Detect which cell encompasses the target text, then output its [x, y] center coordinate. 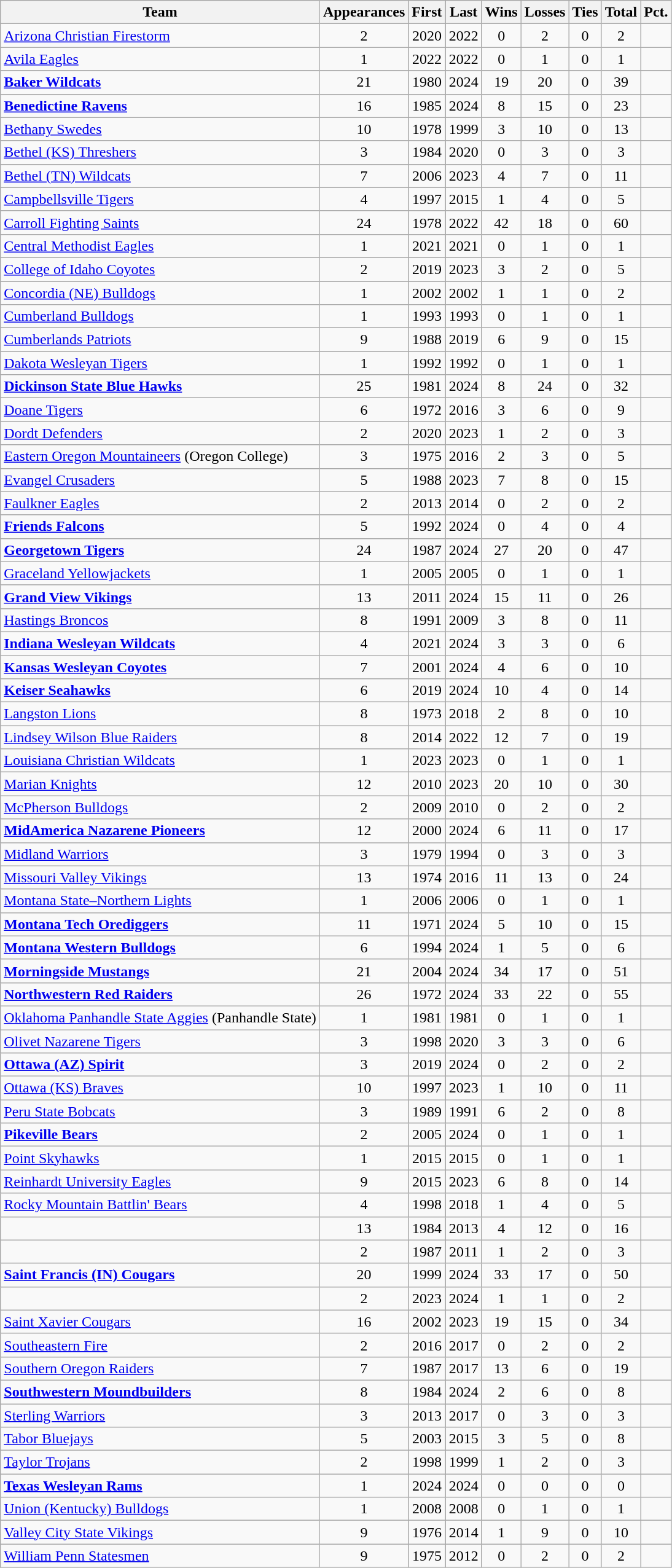
Dakota Wesleyan Tigers [160, 363]
39 [621, 82]
42 [501, 222]
Montana Tech Orediggers [160, 924]
Lindsey Wilson Blue Raiders [160, 737]
Benedictine Ravens [160, 106]
Dordt Defenders [160, 433]
Southern Oregon Raiders [160, 1368]
2012 [463, 1556]
Evangel Crusaders [160, 480]
Peru State Bobcats [160, 1111]
Texas Wesleyan Rams [160, 1486]
1979 [427, 854]
William Penn Statesmen [160, 1556]
Graceland Yellowjackets [160, 573]
Pikeville Bears [160, 1135]
Arizona Christian Firestorm [160, 36]
Indiana Wesleyan Wildcats [160, 643]
Taylor Trojans [160, 1462]
Saint Francis (IN) Cougars [160, 1275]
Ties [585, 12]
2000 [427, 831]
18 [545, 222]
Missouri Valley Vikings [160, 877]
Bethel (KS) Threshers [160, 152]
College of Idaho Coyotes [160, 269]
Central Methodist Eagles [160, 246]
Union (Kentucky) Bulldogs [160, 1509]
Hastings Broncos [160, 620]
Sterling Warriors [160, 1415]
Avila Eagles [160, 59]
Dickinson State Blue Hawks [160, 386]
Grand View Vikings [160, 597]
Georgetown Tigers [160, 550]
50 [621, 1275]
2003 [427, 1439]
2004 [427, 971]
1976 [427, 1532]
Total [621, 12]
60 [621, 222]
27 [501, 550]
Bethany Swedes [160, 129]
Losses [545, 12]
1985 [427, 106]
Cumberlands Patriots [160, 340]
Appearances [364, 12]
Kansas Wesleyan Coyotes [160, 667]
Campbellsville Tigers [160, 199]
First [427, 12]
Reinhardt University Eagles [160, 1182]
Cumberland Bulldogs [160, 316]
Keiser Seahawks [160, 691]
Faulkner Eagles [160, 503]
Saint Xavier Cougars [160, 1322]
Montana State–Northern Lights [160, 901]
Concordia (NE) Bulldogs [160, 293]
Midland Warriors [160, 854]
Wins [501, 12]
Marian Knights [160, 784]
Bethel (TN) Wildcats [160, 176]
25 [364, 386]
Doane Tigers [160, 410]
Pct. [656, 12]
Langston Lions [160, 714]
Olivet Nazarene Tigers [160, 1041]
Team [160, 12]
Baker Wildcats [160, 82]
Tabor Bluejays [160, 1439]
51 [621, 971]
22 [545, 994]
Last [463, 12]
Montana Western Bulldogs [160, 947]
1971 [427, 924]
MidAmerica Nazarene Pioneers [160, 831]
23 [621, 106]
Friends Falcons [160, 527]
Southeastern Fire [160, 1345]
1980 [427, 82]
Southwestern Moundbuilders [160, 1392]
McPherson Bulldogs [160, 807]
Morningside Mustangs [160, 971]
1974 [427, 877]
Ottawa (AZ) Spirit [160, 1065]
Northwestern Red Raiders [160, 994]
Point Skyhawks [160, 1158]
Valley City State Vikings [160, 1532]
30 [621, 784]
Louisiana Christian Wildcats [160, 761]
Rocky Mountain Battlin' Bears [160, 1205]
47 [621, 550]
32 [621, 386]
2001 [427, 667]
Carroll Fighting Saints [160, 222]
Ottawa (KS) Braves [160, 1088]
1989 [427, 1111]
1973 [427, 714]
Eastern Oregon Mountaineers (Oregon College) [160, 457]
Oklahoma Panhandle State Aggies (Panhandle State) [160, 1017]
55 [621, 994]
